Detect which cell encompasses the target text, then output its (X, Y) center coordinate. 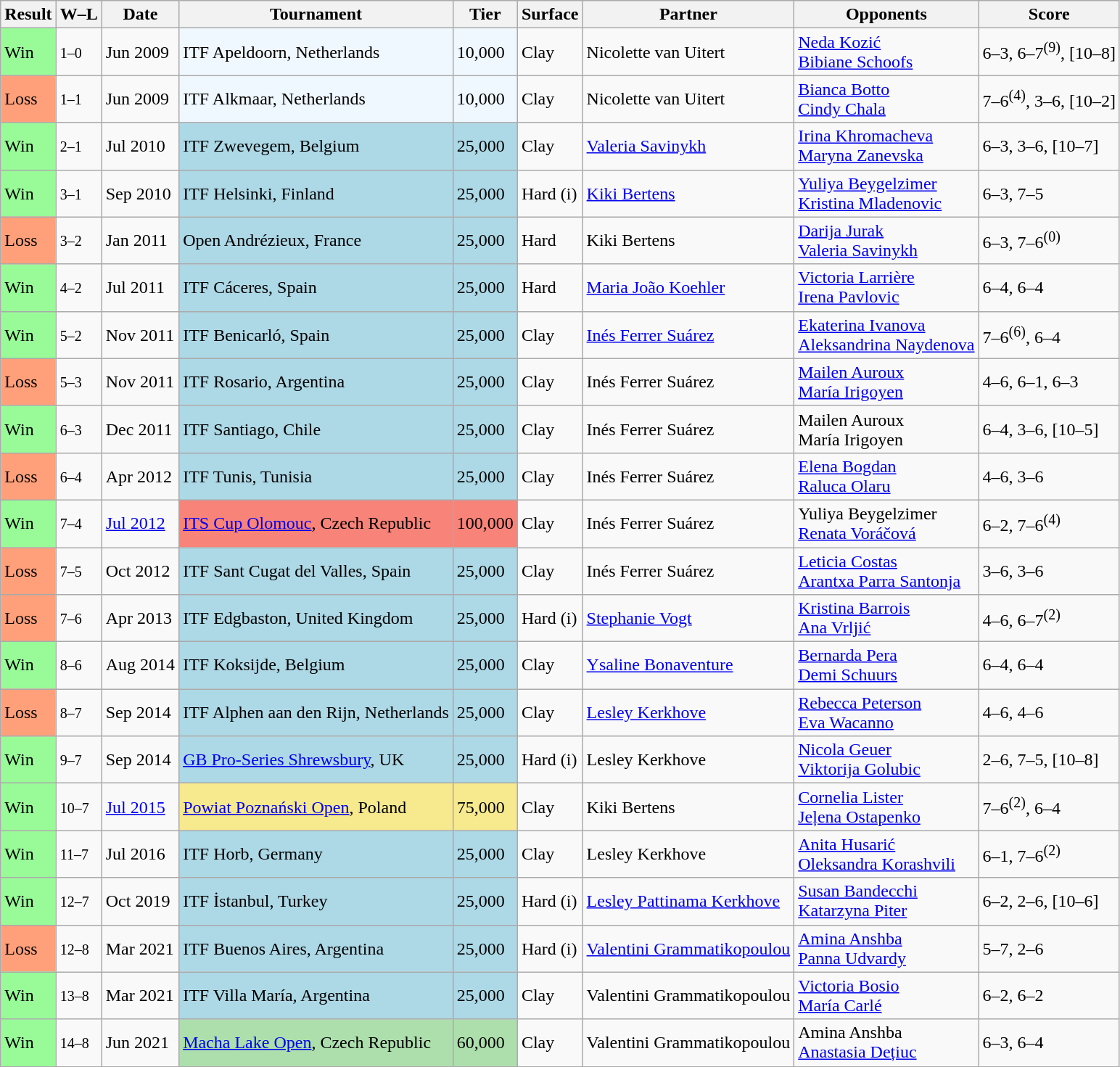
12–7 (78, 901)
6–2, 7–6(4) (1049, 524)
Jun 2021 (140, 1043)
GB Pro-Series Shrewsbury, UK (316, 760)
12–8 (78, 949)
6–2, 2–6, [10–6] (1049, 901)
Victoria Larrière Irena Pavlovic (886, 287)
75,000 (485, 807)
Neda Kozić Bibiane Schoofs (886, 52)
ITF Cáceres, Spain (316, 287)
Result (28, 15)
Score (1049, 15)
Apr 2013 (140, 618)
ITF Horb, Germany (316, 854)
6–3 (78, 429)
Bianca Botto Cindy Chala (886, 99)
Stephanie Vogt (688, 618)
5–2 (78, 335)
Ekaterina Ivanova Aleksandrina Naydenova (886, 335)
Jul 2012 (140, 524)
1–0 (78, 52)
3–2 (78, 241)
Yuliya Beygelzimer Renata Voráčová (886, 524)
3–6, 3–6 (1049, 570)
ITF Koksijde, Belgium (316, 666)
ITF Santiago, Chile (316, 429)
Jul 2010 (140, 147)
60,000 (485, 1043)
Nicola Geuer Viktorija Golubic (886, 760)
6–3, 6–7(9), [10–8] (1049, 52)
7–6(6), 6–4 (1049, 335)
Cornelia Lister Jeļena Ostapenko (886, 807)
Lesley Pattinama Kerkhove (688, 901)
Rebecca Peterson Eva Wacanno (886, 712)
ITF Alkmaar, Netherlands (316, 99)
W–L (78, 15)
ITF Buenos Aires, Argentina (316, 949)
Dec 2011 (140, 429)
Valeria Savinykh (688, 147)
Maria João Koehler (688, 287)
Elena Bogdan Raluca Olaru (886, 476)
ITF Apeldoorn, Netherlands (316, 52)
Surface (550, 15)
8–6 (78, 666)
Jul 2016 (140, 854)
4–6, 6–1, 6–3 (1049, 382)
Amina Anshba Anastasia Dețiuc (886, 1043)
Oct 2012 (140, 570)
Opponents (886, 15)
Amina Anshba Panna Udvardy (886, 949)
5–3 (78, 382)
ITS Cup Olomouc, Czech Republic (316, 524)
Tournament (316, 15)
Jan 2011 (140, 241)
ITF Zwevegem, Belgium (316, 147)
8–7 (78, 712)
6–3, 3–6, [10–7] (1049, 147)
7–4 (78, 524)
Open Andrézieux, France (316, 241)
Irina Khromacheva Maryna Zanevska (886, 147)
Victoria Bosio María Carlé (886, 995)
Sep 2010 (140, 193)
ITF Alphen aan den Rijn, Netherlands (316, 712)
9–7 (78, 760)
6–4, 3–6, [10–5] (1049, 429)
6–3, 7–6(0) (1049, 241)
Oct 2019 (140, 901)
Jul 2011 (140, 287)
13–8 (78, 995)
ITF Villa María, Argentina (316, 995)
2–6, 7–5, [10–8] (1049, 760)
7–6(4), 3–6, [10–2] (1049, 99)
6–3, 7–5 (1049, 193)
5–7, 2–6 (1049, 949)
Ysaline Bonaventure (688, 666)
ITF İstanbul, Turkey (316, 901)
14–8 (78, 1043)
Yuliya Beygelzimer Kristina Mladenovic (886, 193)
7–6 (78, 618)
Kristina Barrois Ana Vrljić (886, 618)
Leticia Costas Arantxa Parra Santonja (886, 570)
7–5 (78, 570)
10–7 (78, 807)
Darija Jurak Valeria Savinykh (886, 241)
1–1 (78, 99)
Anita Husarić Oleksandra Korashvili (886, 854)
6–1, 7–6(2) (1049, 854)
ITF Tunis, Tunisia (316, 476)
7–6(2), 6–4 (1049, 807)
4–6, 3–6 (1049, 476)
4–6, 6–7(2) (1049, 618)
11–7 (78, 854)
4–2 (78, 287)
ITF Rosario, Argentina (316, 382)
Aug 2014 (140, 666)
Macha Lake Open, Czech Republic (316, 1043)
Apr 2012 (140, 476)
6–4 (78, 476)
Partner (688, 15)
4–6, 4–6 (1049, 712)
6–2, 6–2 (1049, 995)
Susan Bandecchi Katarzyna Piter (886, 901)
3–1 (78, 193)
6–3, 6–4 (1049, 1043)
Jul 2015 (140, 807)
Bernarda Pera Demi Schuurs (886, 666)
ITF Sant Cugat del Valles, Spain (316, 570)
ITF Edgbaston, United Kingdom (316, 618)
Powiat Poznański Open, Poland (316, 807)
ITF Benicarló, Spain (316, 335)
100,000 (485, 524)
ITF Helsinki, Finland (316, 193)
Tier (485, 15)
Date (140, 15)
2–1 (78, 147)
